Search for the cell housing the specified text and yield its (X, Y) center coordinate. 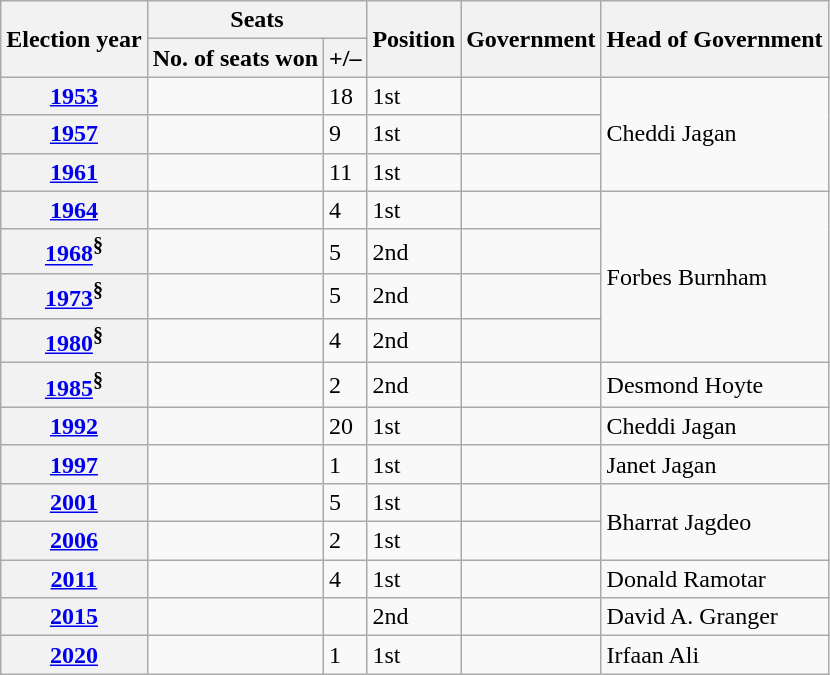
1968§ (74, 252)
Position (414, 39)
1973§ (74, 296)
2011 (74, 579)
Irfaan Ali (714, 655)
1992 (74, 426)
+/– (346, 58)
Government (531, 39)
Seats (257, 20)
Donald Ramotar (714, 579)
9 (346, 134)
1964 (74, 210)
1961 (74, 172)
Bharrat Jagdeo (714, 521)
Desmond Hoyte (714, 386)
18 (346, 96)
2020 (74, 655)
11 (346, 172)
20 (346, 426)
1953 (74, 96)
Election year (74, 39)
Head of Government (714, 39)
2001 (74, 502)
2006 (74, 541)
1980§ (74, 340)
1985§ (74, 386)
Forbes Burnham (714, 277)
No. of seats won (235, 58)
Janet Jagan (714, 464)
2015 (74, 617)
1997 (74, 464)
1957 (74, 134)
David A. Granger (714, 617)
